Locate the cell with the specified text and output its [x, y] center coordinate. 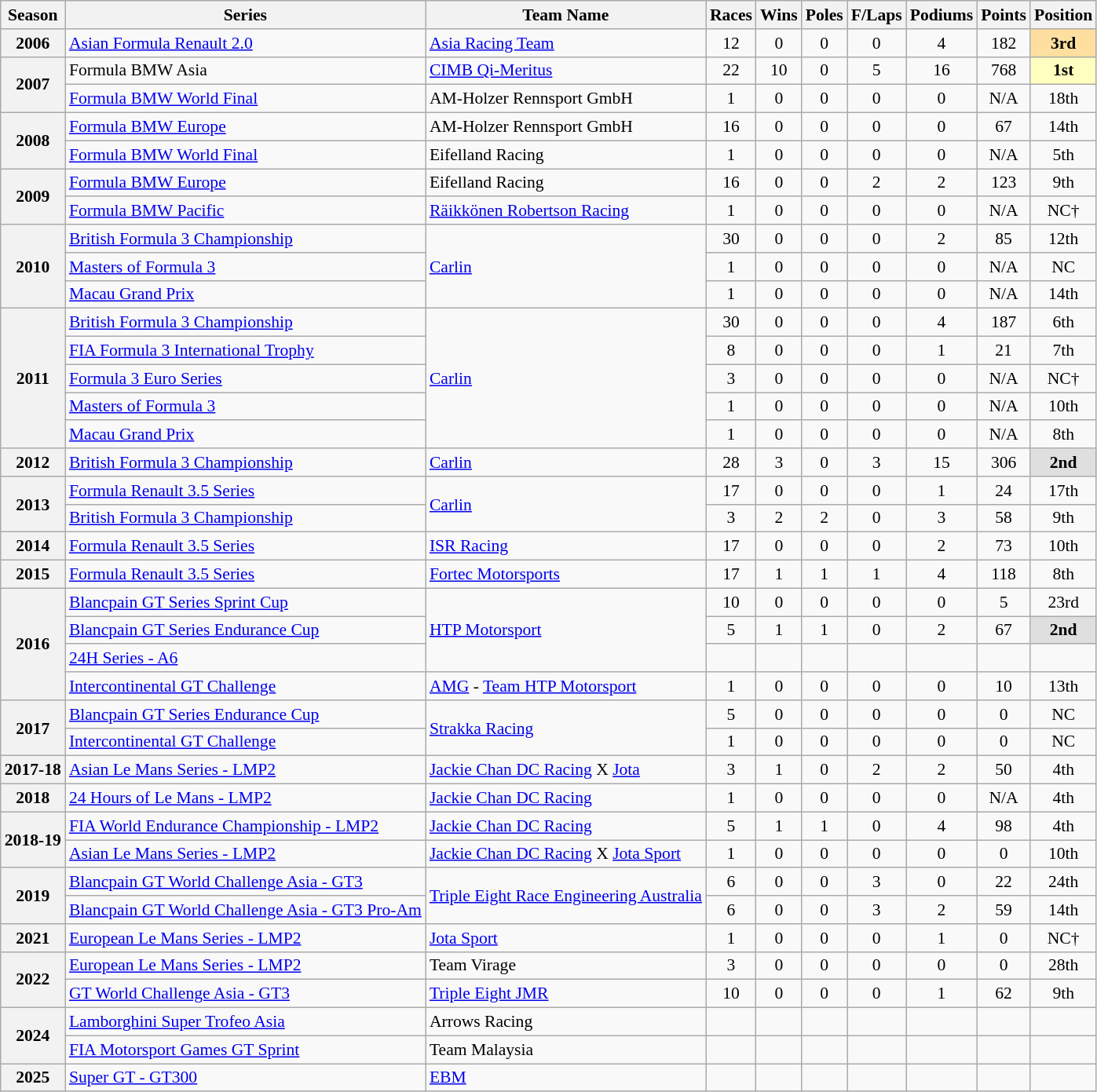
FIA Motorsport Games GT Sprint [245, 1050]
F/Laps [876, 15]
Fortec Motorsports [565, 575]
28 [731, 462]
Blancpain GT World Challenge Asia - GT3 Pro-Am [245, 910]
50 [1004, 770]
2018 [33, 798]
1st [1063, 71]
FIA World Endurance Championship - LMP2 [245, 826]
24th [1063, 882]
Asian Formula Renault 2.0 [245, 43]
Strakka Racing [565, 729]
306 [1004, 462]
AMG - Team HTP Motorsport [565, 686]
182 [1004, 43]
2016 [33, 644]
Blancpain GT World Challenge Asia - GT3 [245, 882]
HTP Motorsport [565, 630]
2017 [33, 729]
123 [1004, 183]
62 [1004, 994]
ISR Racing [565, 546]
Podiums [942, 15]
Poles [825, 15]
2021 [33, 938]
Jackie Chan DC Racing X Jota Sport [565, 854]
17th [1063, 491]
2014 [33, 546]
2025 [33, 1078]
18th [1063, 99]
6th [1063, 323]
Team Malaysia [565, 1050]
2011 [33, 378]
Lamborghini Super Trofeo Asia [245, 1022]
Blancpain GT Series Sprint Cup [245, 602]
2007 [33, 85]
24H Series - A6 [245, 659]
Jackie Chan DC Racing X Jota [565, 770]
CIMB Qi-Meritus [565, 71]
Races [731, 15]
21 [1004, 351]
GT World Challenge Asia - GT3 [245, 994]
2017-18 [33, 770]
2015 [33, 575]
2012 [33, 462]
2018-19 [33, 840]
2006 [33, 43]
118 [1004, 575]
2022 [33, 980]
2010 [33, 267]
2008 [33, 141]
Team Name [565, 15]
12 [731, 43]
Team Virage [565, 966]
Wins [779, 15]
Jota Sport [565, 938]
59 [1004, 910]
15 [942, 462]
58 [1004, 518]
8 [731, 351]
13th [1063, 686]
98 [1004, 826]
Position [1063, 15]
24 [1004, 491]
EBM [565, 1078]
Formula BMW Pacific [245, 211]
Series [245, 15]
24 Hours of Le Mans - LMP2 [245, 798]
Arrows Racing [565, 1022]
768 [1004, 71]
FIA Formula 3 International Trophy [245, 351]
7th [1063, 351]
Formula 3 Euro Series [245, 378]
Triple Eight Race Engineering Australia [565, 897]
Triple Eight JMR [565, 994]
Points [1004, 15]
28th [1063, 966]
2009 [33, 196]
5th [1063, 155]
2019 [33, 897]
12th [1063, 239]
85 [1004, 239]
Formula BMW Asia [245, 71]
Asia Racing Team [565, 43]
2024 [33, 1036]
73 [1004, 546]
Season [33, 15]
Räikkönen Robertson Racing [565, 211]
23rd [1063, 602]
2013 [33, 504]
3rd [1063, 43]
187 [1004, 323]
Super GT - GT300 [245, 1078]
